Return the (x, y) coordinate for the center point of the cell that contains the specified text.  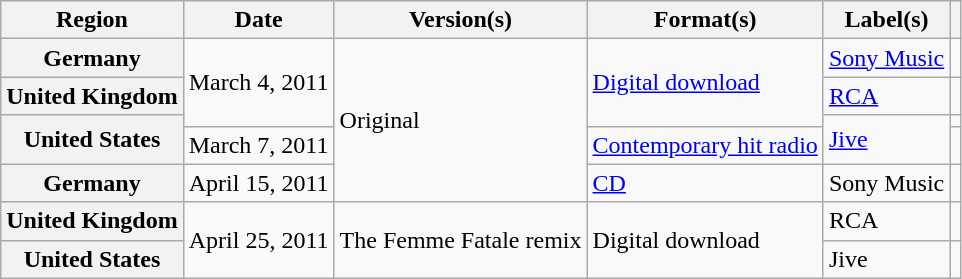
Original (460, 120)
CD (705, 183)
Version(s) (460, 20)
April 15, 2011 (258, 183)
Label(s) (886, 20)
Format(s) (705, 20)
Region (92, 20)
April 25, 2011 (258, 240)
Contemporary hit radio (705, 145)
Date (258, 20)
March 7, 2011 (258, 145)
The Femme Fatale remix (460, 240)
March 4, 2011 (258, 82)
